For the text-containing cell, return its midpoint in (x, y) coordinate format. 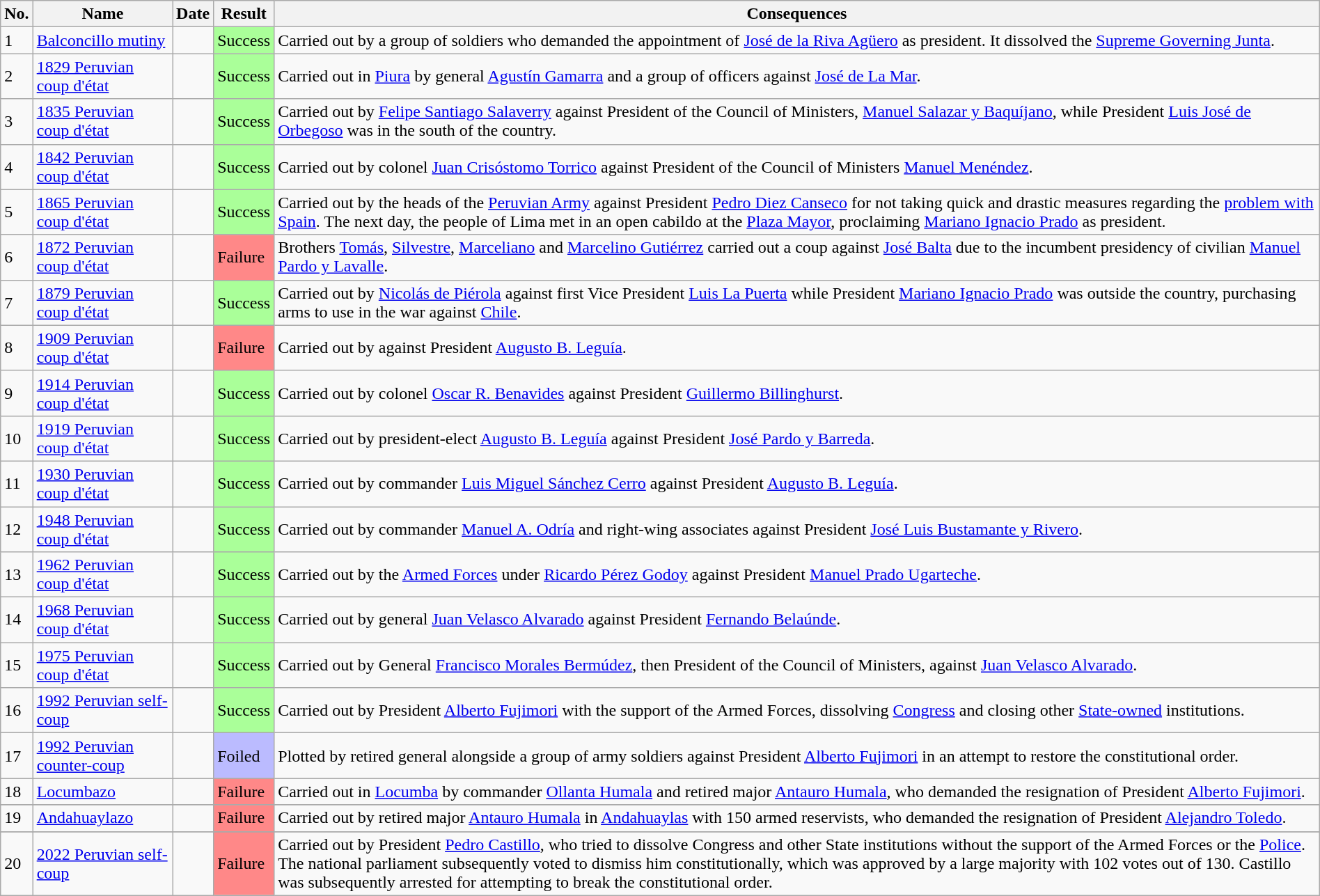
Carried out by commander Manuel A. Odría and right-wing associates against President José Luis Bustamante y Rivero. (797, 529)
18 (17, 792)
1968 Peruvian coup d'état (102, 620)
Carried out by colonel Oscar R. Benavides against President Guillermo Billinghurst. (797, 393)
1975 Peruvian coup d'état (102, 666)
5 (17, 212)
Carried out in Locumba by commander Ollanta Humala and retired major Antauro Humala, who demanded the resignation of President Alberto Fujimori. (797, 792)
Date (194, 14)
1835 Peruvian coup d'état (102, 121)
6 (17, 258)
1879 Peruvian coup d'état (102, 302)
Carried out in Piura by general Agustín Gamarra and a group of officers against José de La Mar. (797, 77)
Carried out by general Juan Velasco Alvarado against President Fernando Belaúnde. (797, 620)
Carried out by commander Luis Miguel Sánchez Cerro against President Augusto B. Leguía. (797, 483)
1992 Peruvian counter-coup (102, 756)
1829 Peruvian coup d'état (102, 77)
1962 Peruvian coup d'état (102, 575)
Name (102, 14)
4 (17, 167)
14 (17, 620)
Balconcillo mutiny (102, 40)
1930 Peruvian coup d'état (102, 483)
10 (17, 439)
2022 Peruvian self-coup (102, 863)
9 (17, 393)
1842 Peruvian coup d'état (102, 167)
Result (244, 14)
Carried out by a group of soldiers who demanded the appointment of José de la Riva Agüero as president. It dissolved the Supreme Governing Junta. (797, 40)
1948 Peruvian coup d'état (102, 529)
20 (17, 863)
1919 Peruvian coup d'état (102, 439)
Carried out by against President Augusto B. Leguía. (797, 348)
Carried out by colonel Juan Crisóstomo Torrico against President of the Council of Ministers Manuel Menéndez. (797, 167)
1872 Peruvian coup d'état (102, 258)
1914 Peruvian coup d'état (102, 393)
11 (17, 483)
16 (17, 710)
8 (17, 348)
No. (17, 14)
3 (17, 121)
1992 Peruvian self-coup (102, 710)
7 (17, 302)
1 (17, 40)
Plotted by retired general alongside a group of army soldiers against President Alberto Fujimori in an attempt to restore the constitutional order. (797, 756)
Carried out by retired major Antauro Humala in Andahuaylas with 150 armed reservists, who demanded the resignation of President Alejandro Toledo. (797, 818)
Consequences (797, 14)
Carried out by General Francisco Morales Bermúdez, then President of the Council of Ministers, against Juan Velasco Alvarado. (797, 666)
Carried out by president-elect Augusto B. Leguía against President José Pardo y Barreda. (797, 439)
15 (17, 666)
13 (17, 575)
Foiled (244, 756)
Carried out by President Alberto Fujimori with the support of the Armed Forces, dissolving Congress and closing other State-owned institutions. (797, 710)
17 (17, 756)
12 (17, 529)
Carried out by the Armed Forces under Ricardo Pérez Godoy against President Manuel Prado Ugarteche. (797, 575)
2 (17, 77)
1909 Peruvian coup d'état (102, 348)
1865 Peruvian coup d'état (102, 212)
Andahuaylazo (102, 818)
Locumbazo (102, 792)
19 (17, 818)
